Locate the cell with the specified text and output its [X, Y] center coordinate. 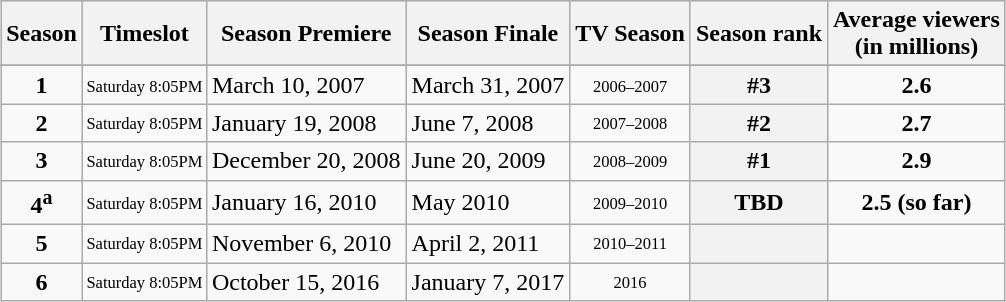
October 15, 2016 [306, 282]
Season Premiere [306, 34]
2016 [630, 282]
2010–2011 [630, 244]
2.5 (so far) [917, 202]
2.9 [917, 161]
June 7, 2008 [488, 123]
January 16, 2010 [306, 202]
December 20, 2008 [306, 161]
#1 [758, 161]
Season Finale [488, 34]
#3 [758, 85]
5 [42, 244]
June 20, 2009 [488, 161]
1 [42, 85]
Timeslot [144, 34]
Season [42, 34]
Season rank [758, 34]
#2 [758, 123]
TBD [758, 202]
January 7, 2017 [488, 282]
November 6, 2010 [306, 244]
2008–2009 [630, 161]
May 2010 [488, 202]
2.7 [917, 123]
TV Season [630, 34]
3 [42, 161]
March 31, 2007 [488, 85]
6 [42, 282]
2009–2010 [630, 202]
2006–2007 [630, 85]
2 [42, 123]
Average viewers(in millions) [917, 34]
March 10, 2007 [306, 85]
2.6 [917, 85]
4a [42, 202]
2007–2008 [630, 123]
January 19, 2008 [306, 123]
April 2, 2011 [488, 244]
